Pinpoint the cell where the given text exists, returning its [x, y] midpoint coordinate. 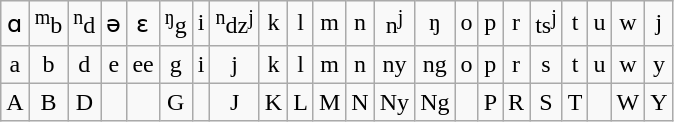
ŋ [435, 24]
A [15, 102]
a [15, 64]
R [516, 102]
e [114, 64]
ə [114, 24]
mb [48, 24]
g [176, 64]
ng [435, 64]
ny [394, 64]
d [84, 64]
L [301, 102]
tsj [546, 24]
nj [394, 24]
J [234, 102]
K [273, 102]
M [329, 102]
D [84, 102]
B [48, 102]
G [176, 102]
ɛ [143, 24]
y [659, 64]
ee [143, 64]
Ny [394, 102]
ŋg [176, 24]
S [546, 102]
b [48, 64]
ndzj [234, 24]
T [575, 102]
Ng [435, 102]
nd [84, 24]
ɑ [15, 24]
s [546, 64]
W [628, 102]
N [360, 102]
P [490, 102]
Y [659, 102]
